Detect which cell encompasses the target text, then output its (X, Y) center coordinate. 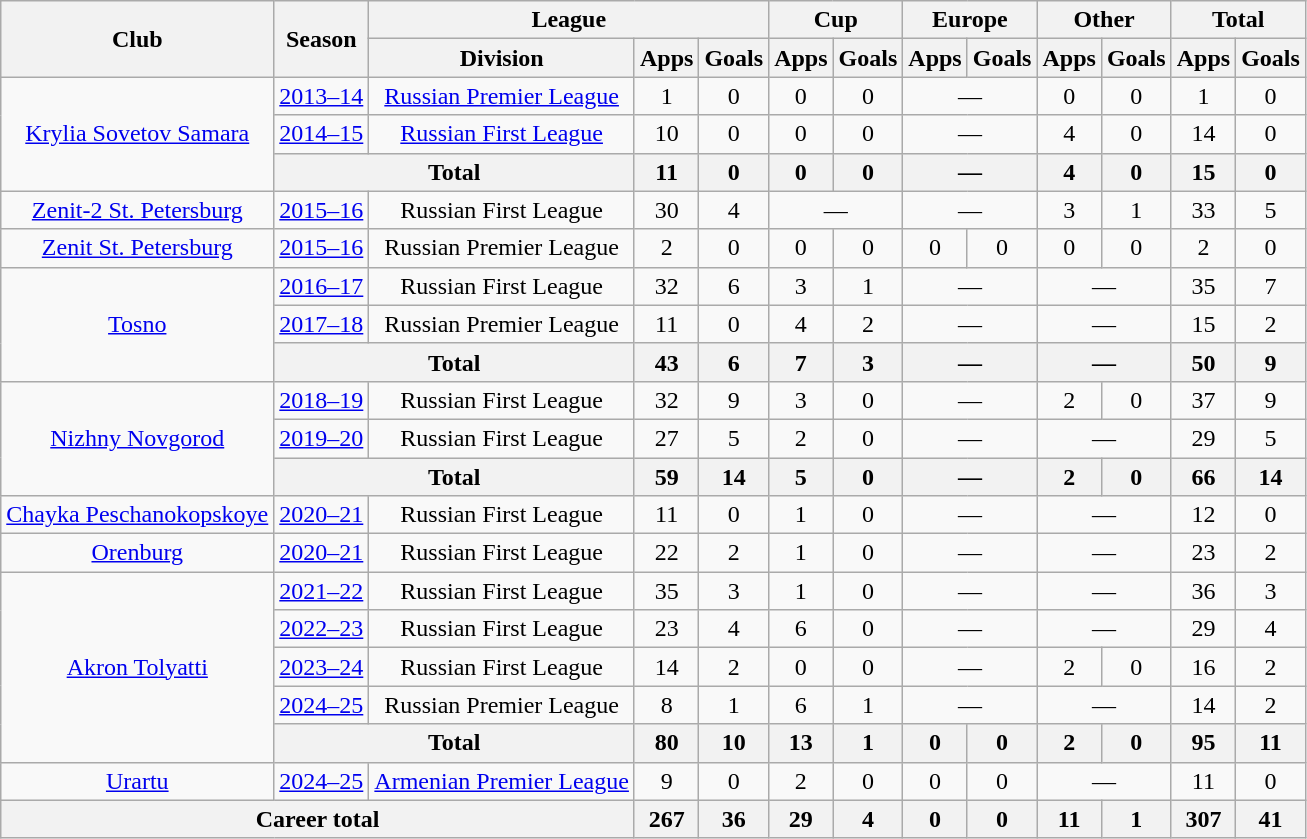
Tosno (138, 324)
Season (322, 39)
Zenit-2 St. Petersburg (138, 210)
2018–19 (322, 400)
2017–18 (322, 324)
Other (1104, 20)
50 (1203, 362)
8 (666, 705)
37 (1203, 400)
12 (1203, 515)
16 (1203, 667)
30 (666, 210)
2023–24 (322, 667)
2016–17 (322, 286)
Zenit St. Petersburg (138, 248)
Urartu (138, 781)
2021–22 (322, 591)
Armenian Premier League (502, 781)
League (569, 20)
2014–15 (322, 134)
Nizhny Novgorod (138, 438)
13 (801, 743)
66 (1203, 477)
59 (666, 477)
80 (666, 743)
2019–20 (322, 438)
307 (1203, 819)
33 (1203, 210)
2013–14 (322, 96)
Cup (836, 20)
Orenburg (138, 553)
43 (666, 362)
Club (138, 39)
22 (666, 553)
Akron Tolyatti (138, 667)
267 (666, 819)
41 (1271, 819)
Krylia Sovetov Samara (138, 134)
Chayka Peschanokopskoye (138, 515)
2022–23 (322, 629)
Europe (970, 20)
Career total (318, 819)
95 (1203, 743)
Division (502, 58)
27 (666, 438)
